Scan for the cell matching the given text and deliver its (X, Y) coordinate at center. 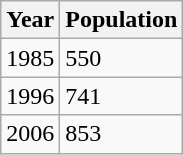
550 (122, 58)
1996 (30, 96)
Year (30, 20)
1985 (30, 58)
Population (122, 20)
853 (122, 134)
741 (122, 96)
2006 (30, 134)
